Return the [X, Y] coordinate for the center point of the cell that contains the specified text.  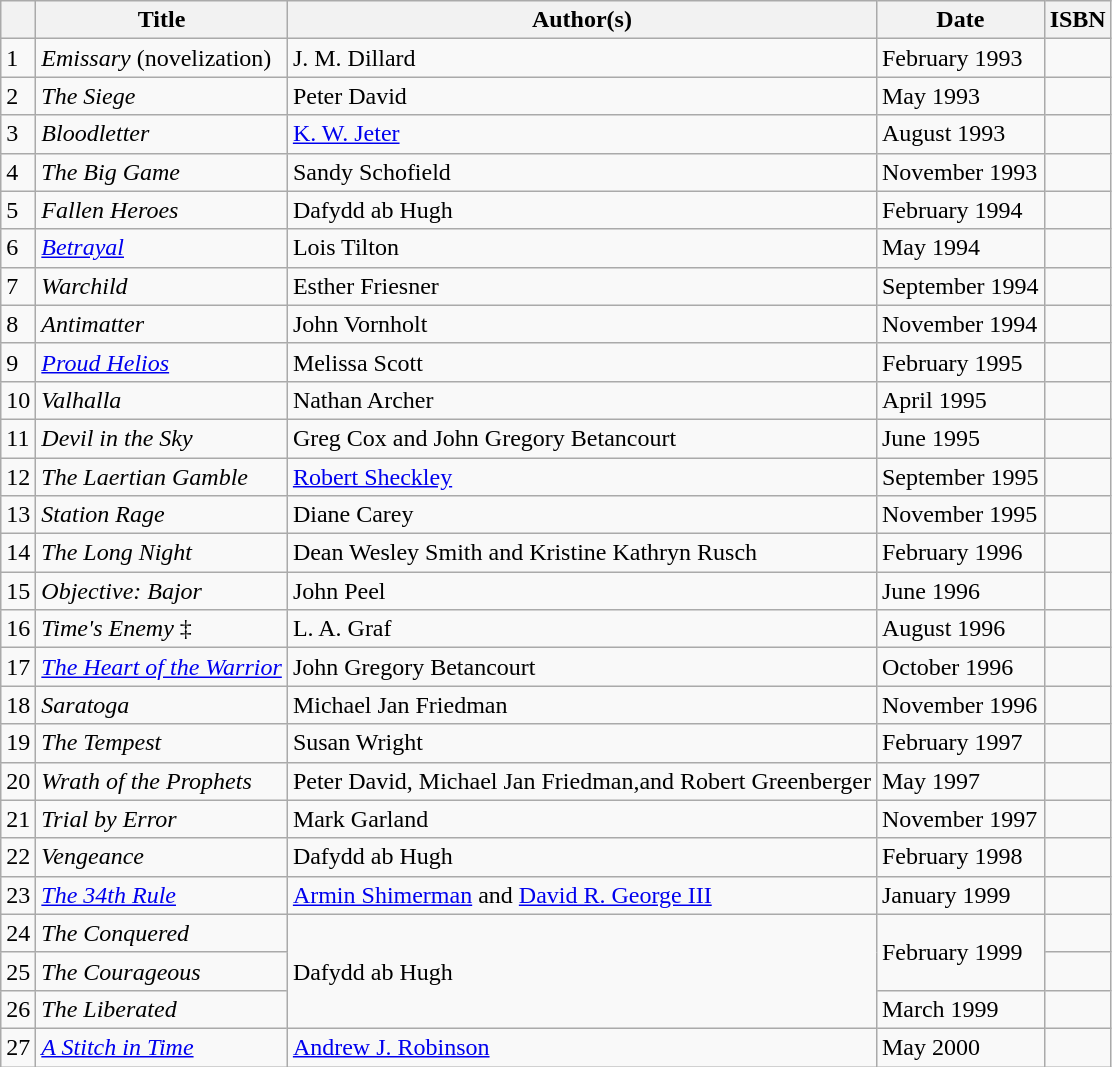
Emissary (novelization) [162, 58]
Diane Carey [582, 515]
22 [18, 857]
24 [18, 933]
Saratoga [162, 705]
23 [18, 895]
April 1995 [960, 400]
26 [18, 1009]
November 1995 [960, 515]
May 1994 [960, 248]
J. M. Dillard [582, 58]
7 [18, 286]
10 [18, 400]
14 [18, 553]
20 [18, 781]
The Liberated [162, 1009]
15 [18, 591]
The Heart of the Warrior [162, 667]
May 2000 [960, 1047]
Title [162, 20]
Date [960, 20]
May 1997 [960, 781]
2 [18, 96]
Mark Garland [582, 819]
Esther Friesner [582, 286]
February 1999 [960, 952]
Trial by Error [162, 819]
18 [18, 705]
February 1993 [960, 58]
12 [18, 477]
K. W. Jeter [582, 134]
The Courageous [162, 971]
19 [18, 743]
Warchild [162, 286]
Wrath of the Prophets [162, 781]
February 1998 [960, 857]
Lois Tilton [582, 248]
1 [18, 58]
Betrayal [162, 248]
Melissa Scott [582, 362]
Susan Wright [582, 743]
Greg Cox and John Gregory Betancourt [582, 438]
Objective: Bajor [162, 591]
4 [18, 172]
17 [18, 667]
The Tempest [162, 743]
21 [18, 819]
Michael Jan Friedman [582, 705]
February 1995 [960, 362]
Antimatter [162, 324]
November 1993 [960, 172]
August 1996 [960, 629]
Time's Enemy ‡ [162, 629]
The Conquered [162, 933]
November 1996 [960, 705]
Dean Wesley Smith and Kristine Kathryn Rusch [582, 553]
September 1995 [960, 477]
Peter David, Michael Jan Friedman,and Robert Greenberger [582, 781]
Proud Helios [162, 362]
Author(s) [582, 20]
Armin Shimerman and David R. George III [582, 895]
Vengeance [162, 857]
March 1999 [960, 1009]
27 [18, 1047]
August 1993 [960, 134]
January 1999 [960, 895]
Andrew J. Robinson [582, 1047]
June 1996 [960, 591]
November 1997 [960, 819]
The 34th Rule [162, 895]
September 1994 [960, 286]
John Peel [582, 591]
Bloodletter [162, 134]
8 [18, 324]
5 [18, 210]
John Vornholt [582, 324]
Robert Sheckley [582, 477]
25 [18, 971]
11 [18, 438]
February 1996 [960, 553]
The Siege [162, 96]
June 1995 [960, 438]
Peter David [582, 96]
Fallen Heroes [162, 210]
May 1993 [960, 96]
L. A. Graf [582, 629]
9 [18, 362]
October 1996 [960, 667]
November 1994 [960, 324]
13 [18, 515]
A Stitch in Time [162, 1047]
The Laertian Gamble [162, 477]
Sandy Schofield [582, 172]
Devil in the Sky [162, 438]
The Long Night [162, 553]
Nathan Archer [582, 400]
ISBN [1078, 20]
February 1997 [960, 743]
The Big Game [162, 172]
3 [18, 134]
6 [18, 248]
16 [18, 629]
Station Rage [162, 515]
Valhalla [162, 400]
February 1994 [960, 210]
John Gregory Betancourt [582, 667]
